Detect which cell encompasses the target text, then output its [X, Y] center coordinate. 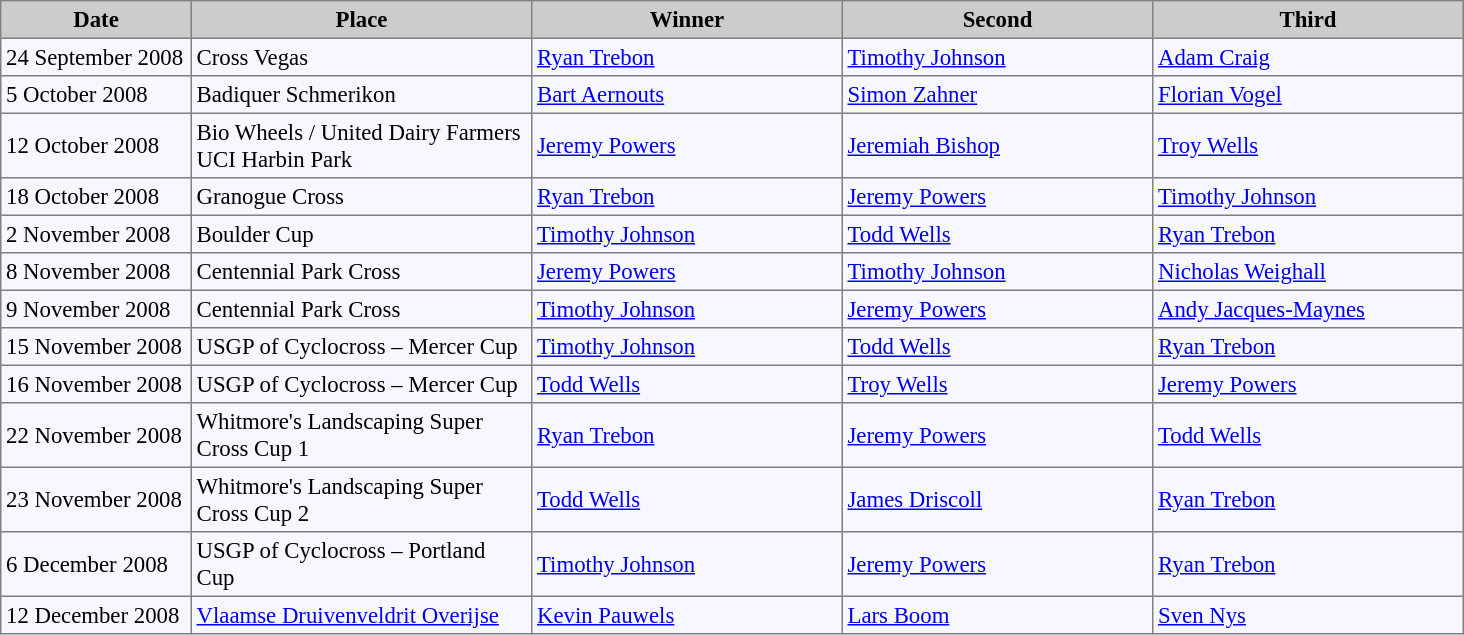
Whitmore's Landscaping Super Cross Cup 1 [361, 435]
Place [361, 20]
12 December 2008 [96, 615]
Whitmore's Landscaping Super Cross Cup 2 [361, 499]
Cross Vegas [361, 57]
Third [1308, 20]
22 November 2008 [96, 435]
Sven Nys [1308, 615]
Date [96, 20]
Granogue Cross [361, 197]
8 November 2008 [96, 272]
15 November 2008 [96, 347]
Nicholas Weighall [1308, 272]
Lars Boom [997, 615]
Kevin Pauwels [687, 615]
Boulder Cup [361, 234]
Adam Craig [1308, 57]
Andy Jacques-Maynes [1308, 309]
Vlaamse Druivenveldrit Overijse [361, 615]
2 November 2008 [96, 234]
Badiquer Schmerikon [361, 95]
Bio Wheels / United Dairy Farmers UCI Harbin Park [361, 145]
Simon Zahner [997, 95]
18 October 2008 [96, 197]
16 November 2008 [96, 384]
Florian Vogel [1308, 95]
5 October 2008 [96, 95]
USGP of Cyclocross – Portland Cup [361, 564]
23 November 2008 [96, 499]
Bart Aernouts [687, 95]
Winner [687, 20]
24 September 2008 [96, 57]
12 October 2008 [96, 145]
6 December 2008 [96, 564]
9 November 2008 [96, 309]
Jeremiah Bishop [997, 145]
James Driscoll [997, 499]
Second [997, 20]
